For the text-containing cell, return its midpoint in (X, Y) coordinate format. 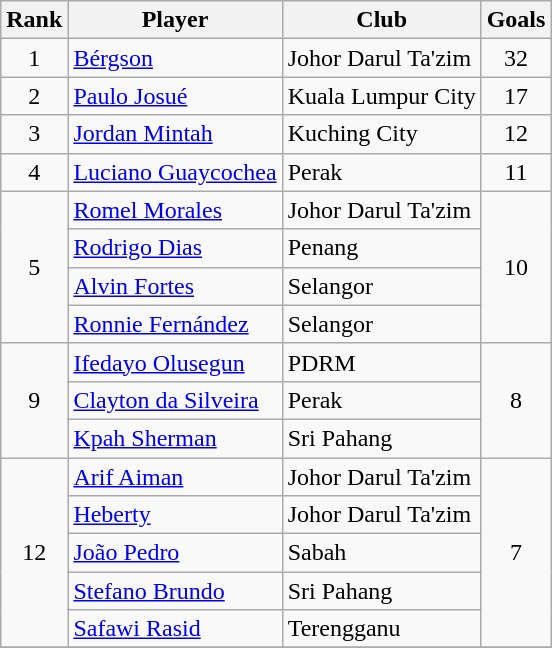
17 (516, 96)
11 (516, 172)
4 (34, 172)
Bérgson (175, 58)
Romel Morales (175, 210)
Ifedayo Olusegun (175, 362)
9 (34, 400)
Luciano Guaycochea (175, 172)
Sabah (382, 553)
Kpah Sherman (175, 438)
5 (34, 267)
Ronnie Fernández (175, 324)
Paulo Josué (175, 96)
Clayton da Silveira (175, 400)
Kuching City (382, 134)
Terengganu (382, 629)
Alvin Fortes (175, 286)
32 (516, 58)
Kuala Lumpur City (382, 96)
2 (34, 96)
Heberty (175, 515)
Player (175, 20)
10 (516, 267)
Jordan Mintah (175, 134)
Stefano Brundo (175, 591)
7 (516, 553)
Rodrigo Dias (175, 248)
Rank (34, 20)
Club (382, 20)
1 (34, 58)
Penang (382, 248)
Safawi Rasid (175, 629)
PDRM (382, 362)
3 (34, 134)
João Pedro (175, 553)
Goals (516, 20)
8 (516, 400)
Arif Aiman (175, 477)
